Return (X, Y) of the center of cell containing provided text 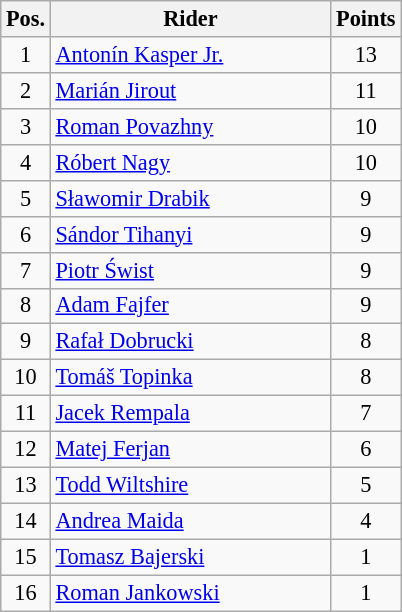
Points (366, 19)
Sławomir Drabik (190, 198)
Tomáš Topinka (190, 378)
12 (26, 450)
Tomasz Bajerski (190, 557)
Andrea Maida (190, 521)
Sándor Tihanyi (190, 234)
15 (26, 557)
Roman Povazhny (190, 126)
Roman Jankowski (190, 593)
Matej Ferjan (190, 450)
Rider (190, 19)
16 (26, 593)
Piotr Świst (190, 270)
Rafał Dobrucki (190, 342)
14 (26, 521)
Jacek Rempala (190, 414)
2 (26, 90)
Róbert Nagy (190, 162)
Marián Jirout (190, 90)
Todd Wiltshire (190, 485)
Adam Fajfer (190, 306)
3 (26, 126)
Pos. (26, 19)
Antonín Kasper Jr. (190, 55)
